From the cell containing the given text, extract its center point as [X, Y] coordinate. 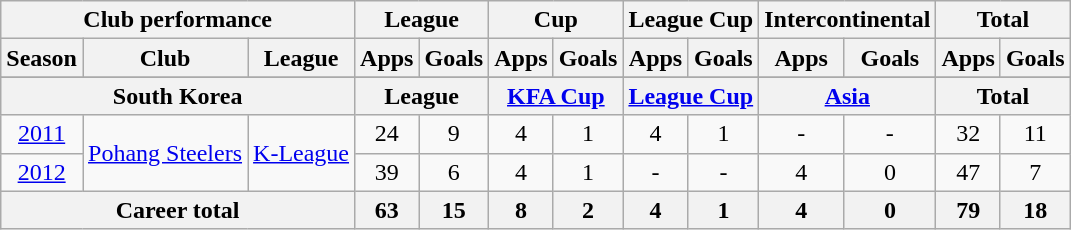
24 [387, 134]
18 [1035, 210]
8 [521, 210]
2 [588, 210]
Season [42, 58]
KFA Cup [556, 96]
32 [968, 134]
2011 [42, 134]
Intercontinental [848, 20]
6 [454, 172]
63 [387, 210]
Pohang Steelers [164, 153]
11 [1035, 134]
Asia [848, 96]
2012 [42, 172]
Club [164, 58]
Career total [178, 210]
7 [1035, 172]
Club performance [178, 20]
K-League [302, 153]
15 [454, 210]
79 [968, 210]
39 [387, 172]
47 [968, 172]
9 [454, 134]
Cup [556, 20]
South Korea [178, 96]
